Find where the given text appears and provide that cell's center as [X, Y] coordinate. 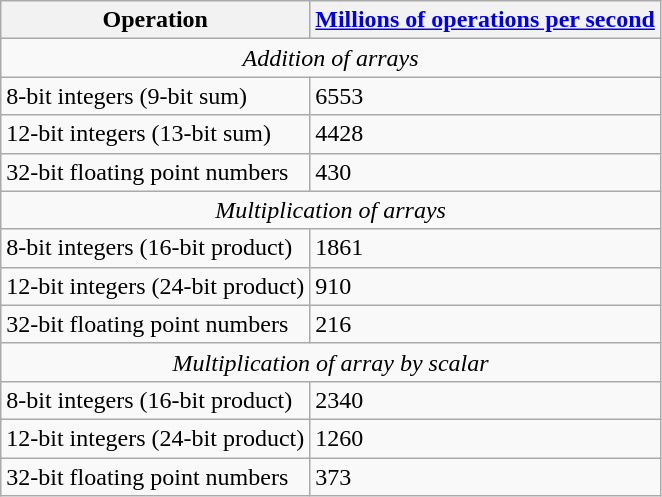
4428 [486, 134]
Millions of operations per second [486, 20]
1861 [486, 248]
8-bit integers (9-bit sum) [156, 96]
373 [486, 477]
Addition of arrays [331, 58]
1260 [486, 438]
910 [486, 286]
6553 [486, 96]
Multiplication of array by scalar [331, 362]
2340 [486, 400]
430 [486, 172]
Operation [156, 20]
216 [486, 324]
Multiplication of arrays [331, 210]
12-bit integers (13-bit sum) [156, 134]
